Search for the cell housing the specified text and yield its [X, Y] center coordinate. 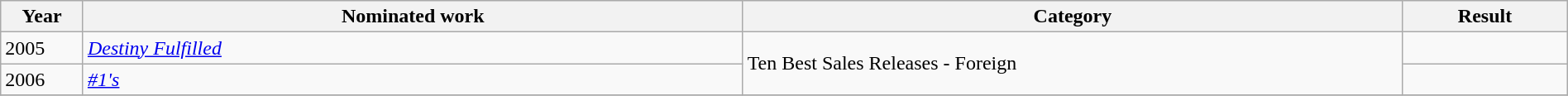
Nominated work [413, 17]
Ten Best Sales Releases - Foreign [1073, 64]
Category [1073, 17]
Result [1485, 17]
2006 [42, 79]
Destiny Fulfilled [413, 48]
#1's [413, 79]
Year [42, 17]
2005 [42, 48]
